Pinpoint the cell where the given text exists, returning its [x, y] midpoint coordinate. 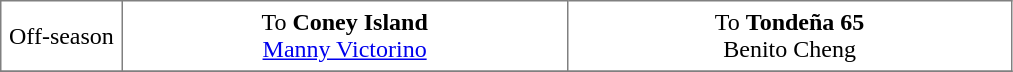
To Coney IslandManny Victorino [344, 36]
To Tondeña 65Benito Cheng [790, 36]
Off-season [62, 36]
